Determine the (X, Y) coordinate at the center of the cell enclosing the given text.  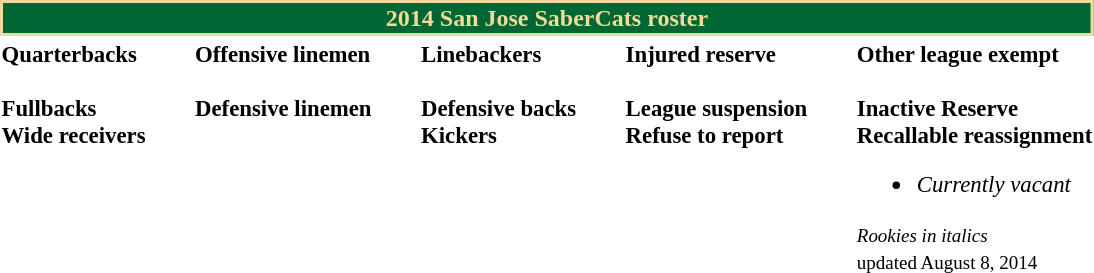
2014 San Jose SaberCats roster (547, 18)
